Search for the cell housing the specified text and yield its [X, Y] center coordinate. 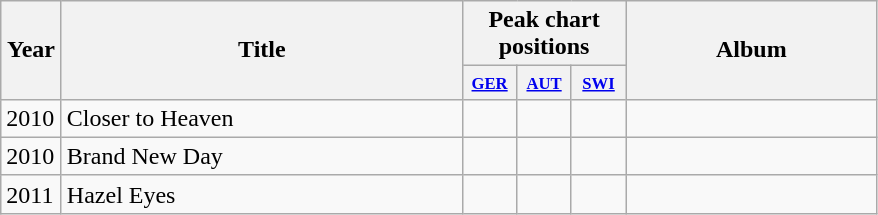
Brand New Day [262, 156]
SWI [598, 82]
Hazel Eyes [262, 194]
Closer to Heaven [262, 118]
Album [752, 50]
2011 [32, 194]
GER [489, 82]
Peak chart positions [544, 34]
AUT [544, 82]
Year [32, 50]
Title [262, 50]
